Capture the cell that displays the provided text and extract its (x, y) central coordinate. 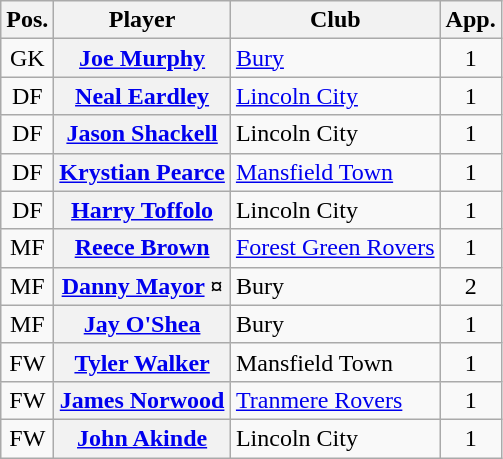
Jay O'Shea (142, 324)
GK (28, 58)
Forest Green Rovers (335, 248)
Player (142, 20)
Pos. (28, 20)
2 (470, 286)
Tyler Walker (142, 362)
Club (335, 20)
Krystian Pearce (142, 172)
Jason Shackell (142, 134)
Tranmere Rovers (335, 400)
Harry Toffolo (142, 210)
Danny Mayor ¤ (142, 286)
App. (470, 20)
James Norwood (142, 400)
Reece Brown (142, 248)
John Akinde (142, 438)
Neal Eardley (142, 96)
Joe Murphy (142, 58)
